Locate the cell with the specified text and output its [X, Y] center coordinate. 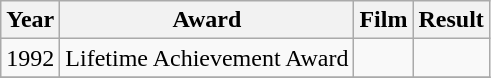
Film [384, 20]
Result [451, 20]
1992 [30, 58]
Year [30, 20]
Award [207, 20]
Lifetime Achievement Award [207, 58]
